Locate the cell with the specified text and output its [X, Y] center coordinate. 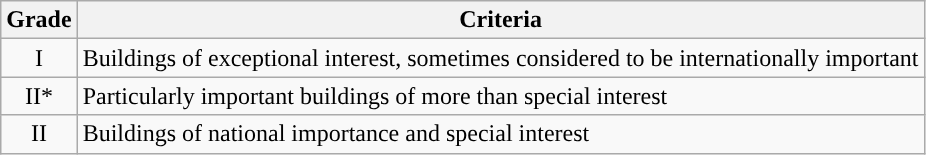
Particularly important buildings of more than special interest [500, 96]
II* [39, 96]
Criteria [500, 20]
I [39, 58]
Buildings of exceptional interest, sometimes considered to be internationally important [500, 58]
Buildings of national importance and special interest [500, 134]
II [39, 134]
Grade [39, 20]
